Capture the cell that displays the provided text and extract its (X, Y) central coordinate. 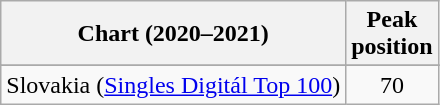
70 (392, 85)
Chart (2020–2021) (174, 34)
Peakposition (392, 34)
Slovakia (Singles Digitál Top 100) (174, 85)
